Output the (X, Y) coordinate of the center of the cell containing the given text.  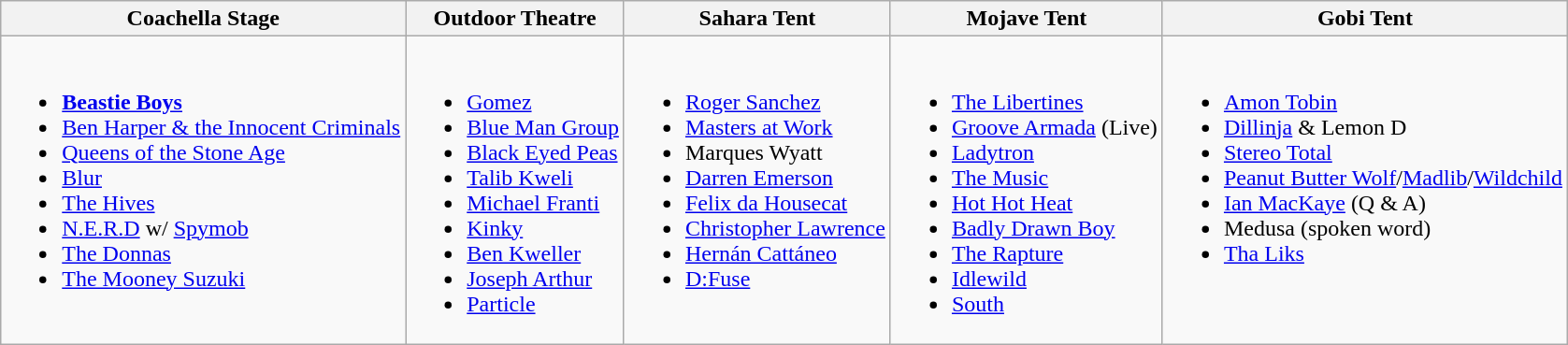
Gobi Tent (1365, 19)
Outdoor Theatre (515, 19)
Beastie BoysBen Harper & the Innocent CriminalsQueens of the Stone AgeBlurThe HivesN.E.R.D w/ SpymobThe DonnasThe Mooney Suzuki (204, 191)
Amon TobinDillinja & Lemon DStereo TotalPeanut Butter Wolf/Madlib/WildchildIan MacKaye (Q & A)Medusa (spoken word)Tha Liks (1365, 191)
Mojave Tent (1027, 19)
Roger SanchezMasters at WorkMarques WyattDarren EmersonFelix da HousecatChristopher LawrenceHernán CattáneoD:Fuse (757, 191)
The LibertinesGroove Armada (Live)LadytronThe MusicHot Hot HeatBadly Drawn BoyThe RaptureIdlewildSouth (1027, 191)
Sahara Tent (757, 19)
GomezBlue Man GroupBlack Eyed PeasTalib KweliMichael FrantiKinkyBen KwellerJoseph ArthurParticle (515, 191)
Coachella Stage (204, 19)
